Extract the [X, Y] coordinate from the center of the cell holding the provided text.  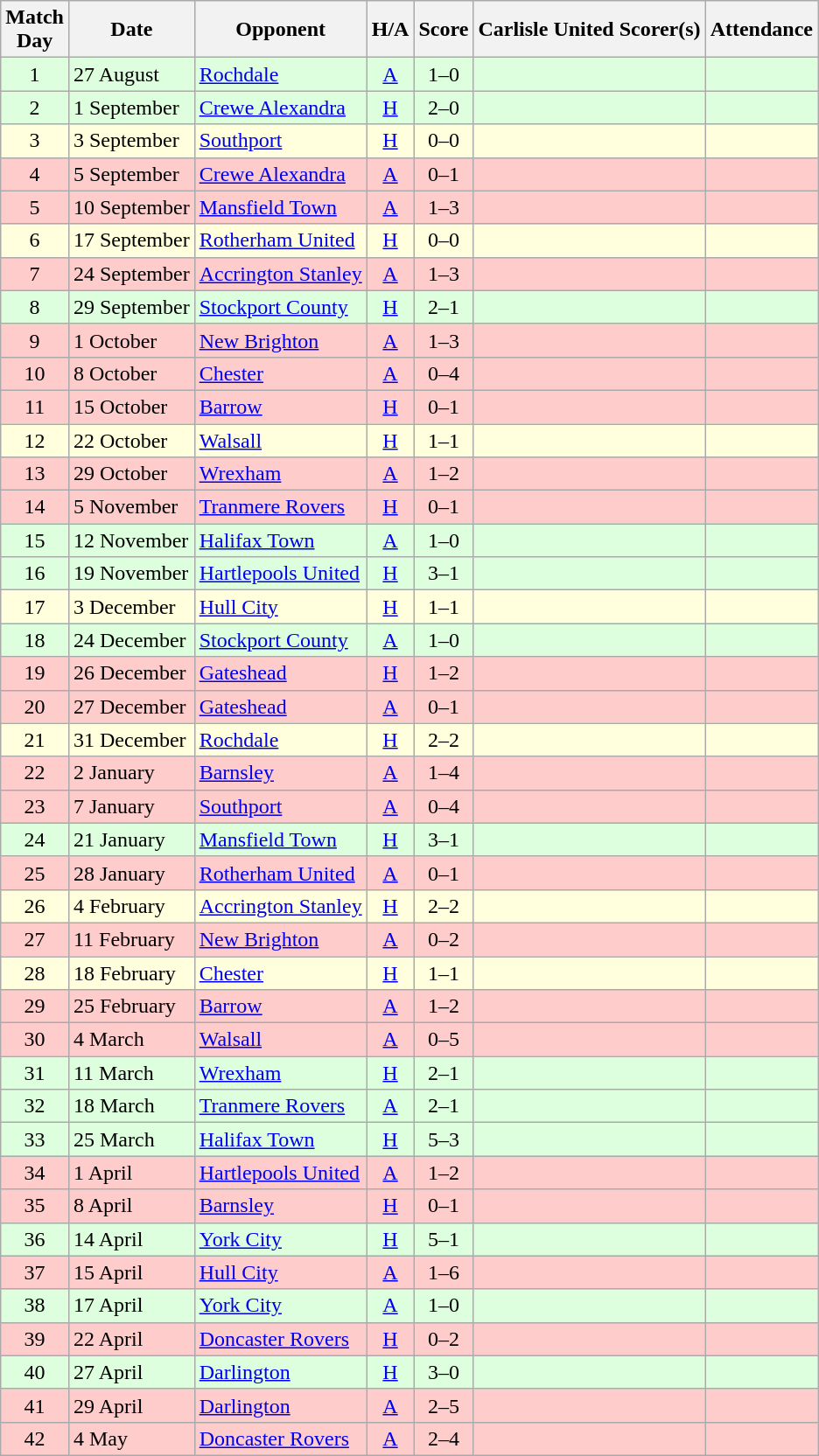
7 [35, 274]
24 December [131, 640]
19 [35, 673]
14 April [131, 1239]
3 September [131, 141]
42 [35, 1439]
Attendance [761, 30]
10 [35, 373]
18 [35, 640]
8 [35, 307]
4 March [131, 1040]
Score [444, 30]
0–5 [444, 1040]
28 [35, 973]
35 [35, 1206]
16 [35, 574]
41 [35, 1405]
1–4 [444, 773]
13 [35, 474]
30 [35, 1040]
11 [35, 407]
Match Day [35, 30]
20 [35, 707]
24 [35, 839]
31 December [131, 740]
27 [35, 939]
38 [35, 1306]
Carlisle United Scorer(s) [590, 30]
11 March [131, 1073]
22 [35, 773]
27 August [131, 74]
34 [35, 1173]
26 December [131, 673]
25 March [131, 1139]
24 September [131, 274]
29 October [131, 474]
25 February [131, 1007]
14 [35, 507]
22 October [131, 440]
7 January [131, 806]
4 [35, 174]
18 February [131, 973]
25 [35, 873]
4 February [131, 906]
15 [35, 540]
29 April [131, 1405]
40 [35, 1372]
26 [35, 906]
21 January [131, 839]
5–3 [444, 1139]
5 [35, 207]
18 March [131, 1106]
29 September [131, 307]
2–5 [444, 1405]
12 [35, 440]
2–0 [444, 108]
5 November [131, 507]
27 December [131, 707]
19 November [131, 574]
22 April [131, 1339]
5 September [131, 174]
1 October [131, 340]
4 May [131, 1439]
17 April [131, 1306]
2 [35, 108]
1 April [131, 1173]
6 [35, 240]
23 [35, 806]
15 April [131, 1272]
17 [35, 607]
31 [35, 1073]
33 [35, 1139]
12 November [131, 540]
37 [35, 1272]
Date [131, 30]
5–1 [444, 1239]
H/A [390, 30]
32 [35, 1106]
29 [35, 1007]
1–6 [444, 1272]
10 September [131, 207]
27 April [131, 1372]
9 [35, 340]
Opponent [280, 30]
28 January [131, 873]
17 September [131, 240]
2–4 [444, 1439]
15 October [131, 407]
3 December [131, 607]
8 April [131, 1206]
3–0 [444, 1372]
36 [35, 1239]
39 [35, 1339]
1 September [131, 108]
1 [35, 74]
11 February [131, 939]
3 [35, 141]
8 October [131, 373]
21 [35, 740]
2 January [131, 773]
